Search for the cell housing the specified text and yield its [X, Y] center coordinate. 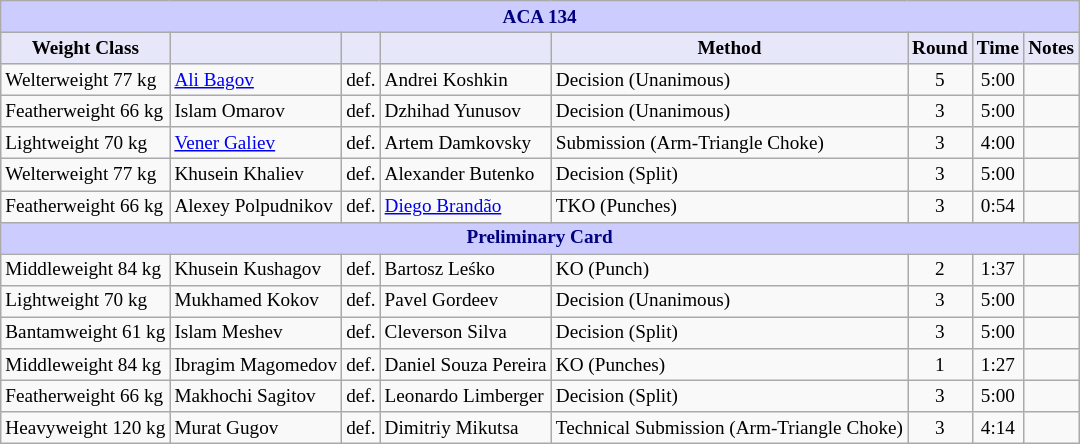
Round [940, 48]
Dimitriy Mikutsa [466, 428]
1 [940, 365]
Murat Gugov [256, 428]
Diego Brandão [466, 206]
Mukhamed Kokov [256, 301]
Method [729, 48]
Artem Damkovsky [466, 143]
Leonardo Limberger [466, 396]
5 [940, 80]
Ibragim Magomedov [256, 365]
Alexey Polpudnikov [256, 206]
Khusein Khaliev [256, 175]
2 [940, 270]
Islam Omarov [256, 111]
Submission (Arm-Triangle Choke) [729, 143]
Dzhihad Yunusov [466, 111]
Bantamweight 61 kg [86, 333]
Andrei Koshkin [466, 80]
Time [998, 48]
Vener Galiev [256, 143]
0:54 [998, 206]
KO (Punch) [729, 270]
Ali Bagov [256, 80]
Islam Meshev [256, 333]
Heavyweight 120 kg [86, 428]
1:37 [998, 270]
Alexander Butenko [466, 175]
TKO (Punches) [729, 206]
Technical Submission (Arm-Triangle Choke) [729, 428]
Pavel Gordeev [466, 301]
KO (Punches) [729, 365]
Cleverson Silva [466, 333]
Makhochi Sagitov [256, 396]
Weight Class [86, 48]
Notes [1052, 48]
4:00 [998, 143]
Preliminary Card [540, 238]
Khusein Kushagov [256, 270]
ACA 134 [540, 17]
1:27 [998, 365]
Bartosz Leśko [466, 270]
4:14 [998, 428]
Daniel Souza Pereira [466, 365]
